Determine the [X, Y] coordinate at the center of the cell enclosing the given text.  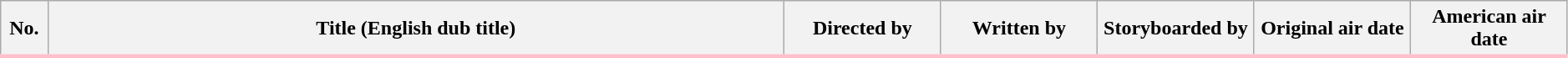
Title (English dub title) [416, 29]
Original air date [1332, 29]
Written by [1019, 29]
No. [24, 29]
Directed by [863, 29]
Storyboarded by [1176, 29]
American air date [1489, 29]
